Find where the given text appears and provide that cell's center as (x, y) coordinate. 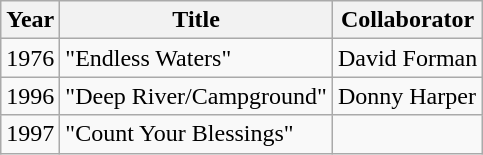
"Count Your Blessings" (196, 134)
"Deep River/Campground" (196, 96)
Title (196, 20)
David Forman (407, 58)
"Endless Waters" (196, 58)
1976 (30, 58)
1996 (30, 96)
Year (30, 20)
Donny Harper (407, 96)
1997 (30, 134)
Collaborator (407, 20)
